Identify which cell holds the provided text, then report its (X, Y) central coordinate. 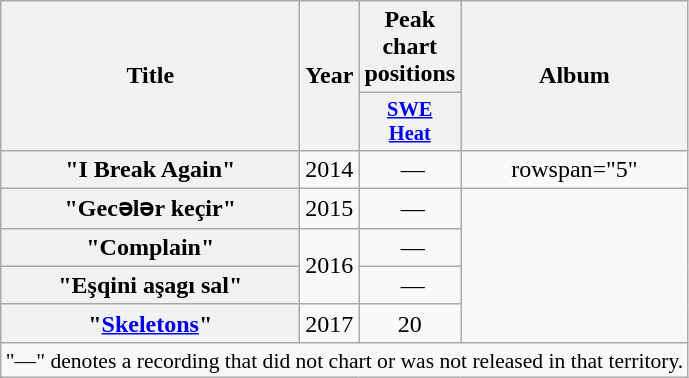
"Eşqini aşagı sal" (150, 285)
rowspan="5" (575, 169)
"Skeletons" (150, 323)
"Gecələr keçir" (150, 209)
2015 (330, 209)
2017 (330, 323)
Album (575, 76)
20 (410, 323)
"—" denotes a recording that did not chart or was not released in that territory. (345, 360)
"I Break Again" (150, 169)
Title (150, 76)
2014 (330, 169)
Year (330, 76)
Peak chart positions (410, 47)
"Complain" (150, 247)
2016 (330, 266)
SWEHeat (410, 122)
